Return the (x, y) coordinate for the center point of the cell that contains the specified text.  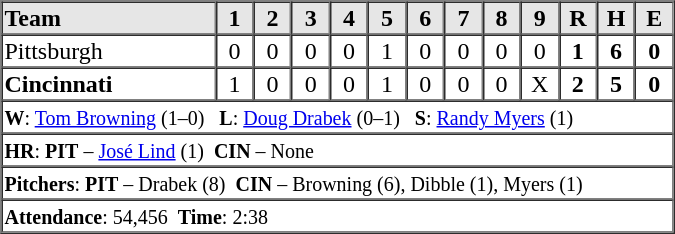
X (540, 84)
HR: PIT – José Lind (1) CIN – None (338, 150)
Pittsburgh (109, 50)
9 (540, 18)
Team (109, 18)
Cincinnati (109, 84)
H (616, 18)
R (578, 18)
7 (463, 18)
3 (311, 18)
8 (501, 18)
E (654, 18)
W: Tom Browning (1–0) L: Doug Drabek (0–1) S: Randy Myers (1) (338, 116)
4 (349, 18)
Pitchers: PIT – Drabek (8) CIN – Browning (6), Dibble (1), Myers (1) (338, 182)
Attendance: 54,456 Time: 2:38 (338, 216)
